From the cell containing the given text, extract its center point as (x, y) coordinate. 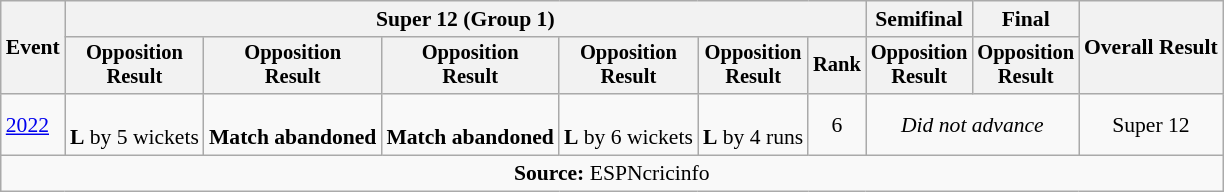
L by 4 runs (753, 124)
Super 12 (1151, 124)
Rank (837, 66)
L by 6 wickets (628, 124)
Final (1026, 19)
Super 12 (Group 1) (466, 19)
2022 (33, 124)
6 (837, 124)
Semifinal (920, 19)
Source: ESPNcricinfo (612, 174)
Overall Result (1151, 48)
L by 5 wickets (134, 124)
Did not advance (972, 124)
Event (33, 48)
